Find where the given text appears and provide that cell's center as (X, Y) coordinate. 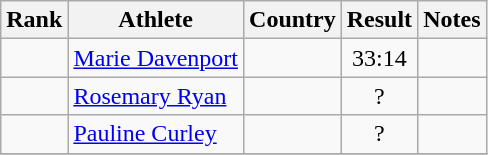
Marie Davenport (156, 58)
Rank (34, 20)
Result (379, 20)
Athlete (156, 20)
Notes (452, 20)
Rosemary Ryan (156, 96)
Pauline Curley (156, 134)
Country (293, 20)
33:14 (379, 58)
